Extract the [x, y] coordinate from the center of the cell holding the provided text.  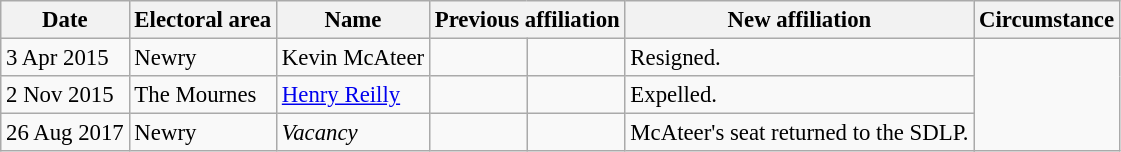
The Mournes [202, 95]
Kevin McAteer [354, 58]
Expelled. [800, 95]
Previous affiliation [527, 20]
Vacancy [354, 133]
Name [354, 20]
2 Nov 2015 [65, 95]
3 Apr 2015 [65, 58]
Resigned. [800, 58]
McAteer's seat returned to the SDLP. [800, 133]
New affiliation [800, 20]
Henry Reilly [354, 95]
Date [65, 20]
Circumstance [1047, 20]
26 Aug 2017 [65, 133]
Electoral area [202, 20]
